Provide the (X, Y) coordinate of the cell's center where the given text is located.  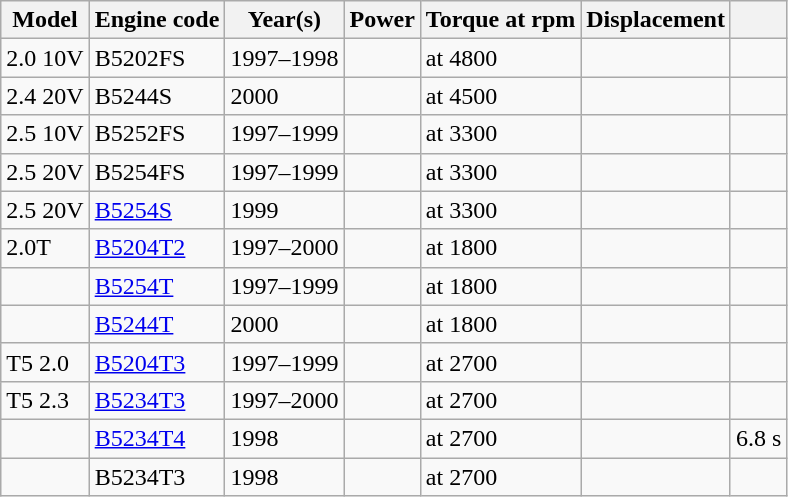
B5254T (157, 286)
B5244T (157, 324)
2.0 10V (45, 58)
2.5 10V (45, 134)
B5254FS (157, 172)
Model (45, 20)
Displacement (656, 20)
2.4 20V (45, 96)
Year(s) (284, 20)
B5254S (157, 210)
Torque at rpm (500, 20)
Power (382, 20)
1999 (284, 210)
at 4800 (500, 58)
at 4500 (500, 96)
2.0T (45, 248)
T5 2.3 (45, 400)
Engine code (157, 20)
B5204T3 (157, 362)
6.8 s (758, 438)
T5 2.0 (45, 362)
B5244S (157, 96)
B5202FS (157, 58)
B5252FS (157, 134)
1997–1998 (284, 58)
B5234T4 (157, 438)
B5204T2 (157, 248)
